For the text-containing cell, return its midpoint in [x, y] coordinate format. 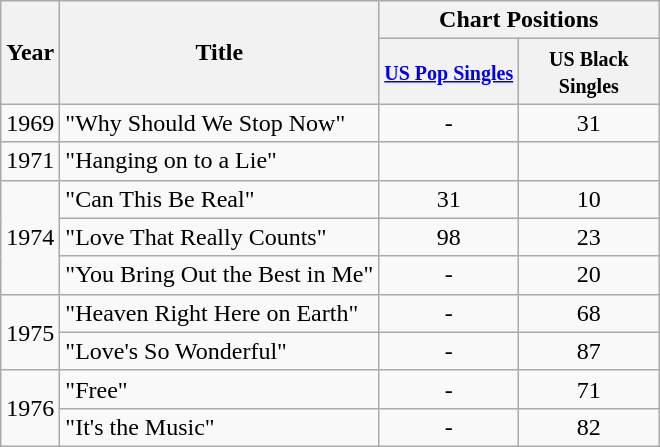
"You Bring Out the Best in Me" [220, 275]
Year [30, 52]
20 [589, 275]
87 [589, 351]
Title [220, 52]
Chart Positions [519, 20]
68 [589, 313]
23 [589, 237]
71 [589, 389]
US Black Singles [589, 72]
"Hanging on to a Lie" [220, 161]
98 [449, 237]
US Pop Singles [449, 72]
1975 [30, 332]
1976 [30, 408]
"Can This Be Real" [220, 199]
1969 [30, 123]
1971 [30, 161]
"Heaven Right Here on Earth" [220, 313]
"Free" [220, 389]
"Why Should We Stop Now" [220, 123]
"Love's So Wonderful" [220, 351]
1974 [30, 237]
10 [589, 199]
"Love That Really Counts" [220, 237]
82 [589, 427]
"It's the Music" [220, 427]
